Locate the cell with the specified text and output its (x, y) center coordinate. 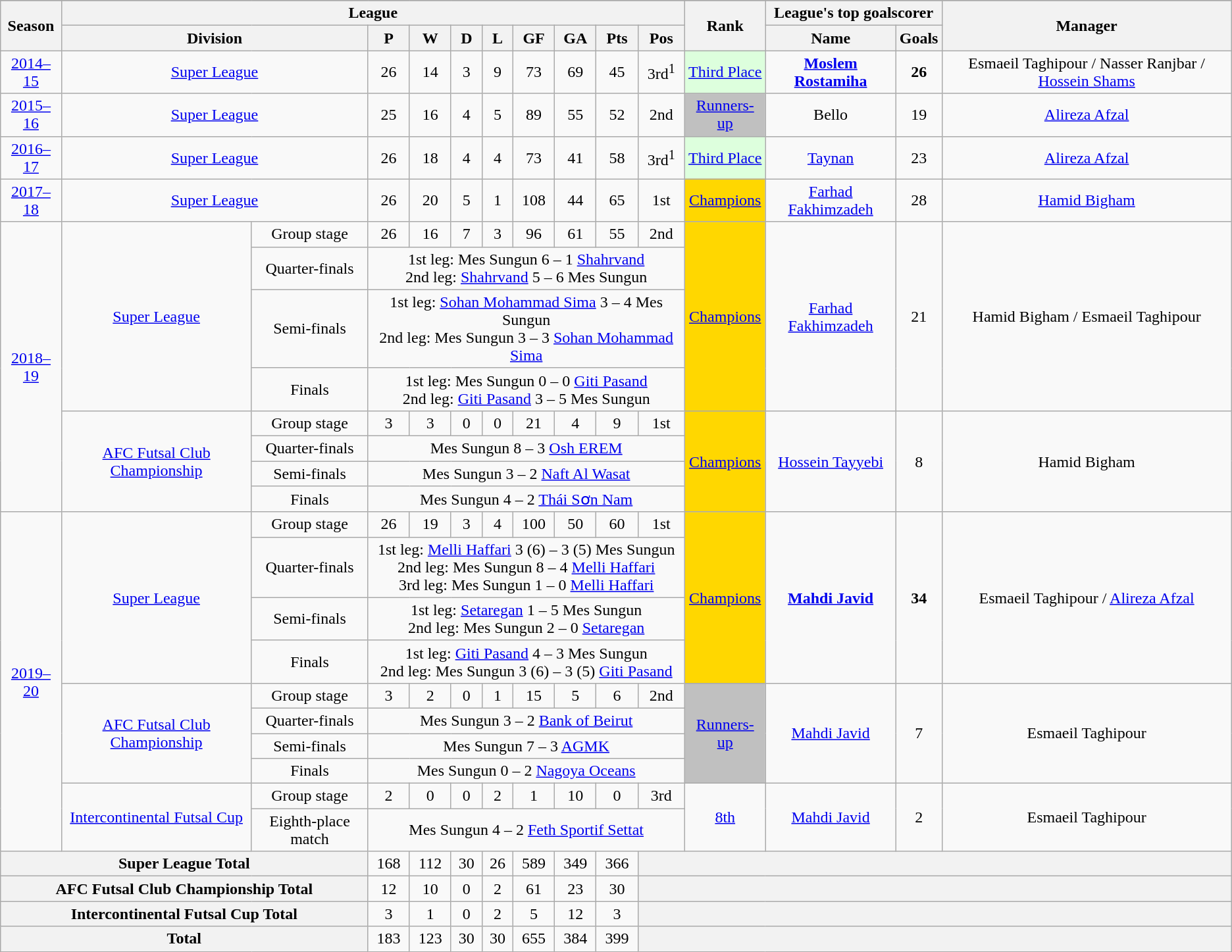
Moslem Rostamiha (831, 72)
65 (617, 200)
25 (388, 114)
28 (919, 200)
Pos (661, 38)
W (430, 38)
Esmaeil Taghipour / Alireza Afzal (1087, 597)
8th (725, 817)
2015–16 (31, 114)
AFC Futsal Club Championship Total (184, 889)
384 (575, 939)
183 (388, 939)
Manager (1087, 26)
2014–15 (31, 72)
100 (533, 524)
2017–18 (31, 200)
44 (575, 200)
349 (575, 864)
112 (430, 864)
Goals (919, 38)
655 (533, 939)
34 (919, 597)
41 (575, 158)
GF (533, 38)
14 (430, 72)
Taynan (831, 158)
Mes Sungun 8 – 3 Osh EREM (526, 448)
Hamid Bigham / Esmaeil Taghipour (1087, 316)
Bello (831, 114)
69 (575, 72)
Name (831, 38)
589 (533, 864)
Mes Sungun 3 – 2 Naft Al Wasat (526, 473)
League's top goalscorer (854, 13)
Mes Sungun 4 – 2 Feth Sportif Settat (526, 830)
L (498, 38)
Mes Sungun 4 – 2 Thái Sơn Nam (526, 499)
League (372, 13)
P (388, 38)
52 (617, 114)
60 (617, 524)
D (466, 38)
123 (430, 939)
2019–20 (31, 682)
2016–17 (31, 158)
3rd (661, 796)
58 (617, 158)
18 (430, 158)
Intercontinental Futsal Cup Total (184, 914)
1st leg: Mes Sungun 0 – 0 Giti Pasand 2nd leg: Giti Pasand 3 – 5 Mes Sungun (526, 389)
366 (617, 864)
Esmaeil Taghipour / Nasser Ranjbar / Hossein Shams (1087, 72)
Rank (725, 26)
Eighth-place match (309, 830)
1st leg: Giti Pasand 4 – 3 Mes Sungun 2nd leg: Mes Sungun 3 (6) – 3 (5) Giti Pasand (526, 662)
89 (533, 114)
Total (184, 939)
Pts (617, 38)
168 (388, 864)
Super League Total (184, 864)
6 (617, 695)
1st leg: Melli Haffari 3 (6) – 3 (5) Mes Sungun 2nd leg: Mes Sungun 8 – 4 Melli Haffari 3rd leg: Mes Sungun 1 – 0 Melli Haffari (526, 567)
GA (575, 38)
399 (617, 939)
1st leg: Sohan Mohammad Sima 3 – 4 Mes Sungun 2nd leg: Mes Sungun 3 – 3 Sohan Mohammad Sima (526, 329)
108 (533, 200)
Mes Sungun 3 – 2 Bank of Beirut (526, 720)
8 (919, 461)
2018–19 (31, 367)
15 (533, 695)
Intercontinental Futsal Cup (157, 817)
50 (575, 524)
Division (215, 38)
Mes Sungun 0 – 2 Nagoya Oceans (526, 771)
Season (31, 26)
20 (430, 200)
96 (533, 234)
1st leg: Setaregan 1 – 5 Mes Sungun 2nd leg: Mes Sungun 2 – 0 Setaregan (526, 618)
1st leg: Mes Sungun 6 – 1 Shahrvand 2nd leg: Shahrvand 5 – 6 Mes Sungun (526, 268)
Mes Sungun 7 – 3 AGMK (526, 745)
Hossein Tayyebi (831, 461)
45 (617, 72)
